Search for the cell housing the specified text and yield its [x, y] center coordinate. 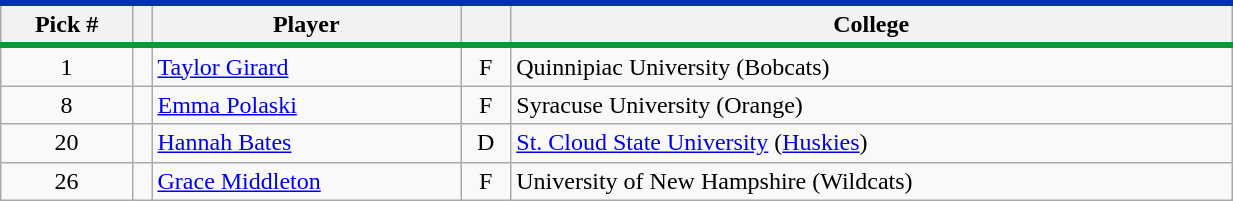
26 [67, 181]
College [872, 24]
University of New Hampshire (Wildcats) [872, 181]
Quinnipiac University (Bobcats) [872, 66]
Syracuse University (Orange) [872, 105]
Player [306, 24]
8 [67, 105]
1 [67, 66]
St. Cloud State University (Huskies) [872, 143]
20 [67, 143]
Grace Middleton [306, 181]
D [485, 143]
Pick # [67, 24]
Taylor Girard [306, 66]
Hannah Bates [306, 143]
Emma Polaski [306, 105]
